Determine the [x, y] coordinate at the center of the cell enclosing the given text.  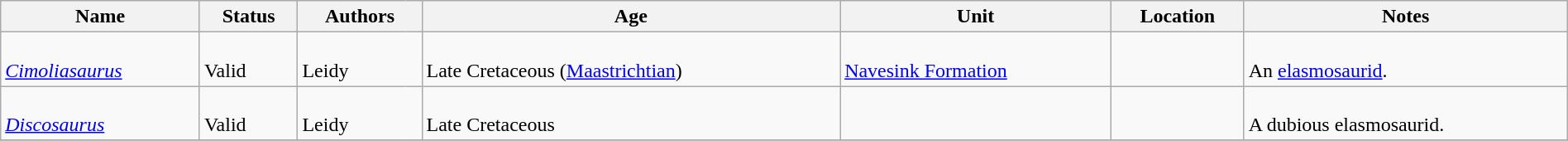
A dubious elasmosaurid. [1406, 113]
Name [101, 17]
Age [631, 17]
Discosaurus [101, 113]
Late Cretaceous (Maastrichtian) [631, 60]
Status [248, 17]
Unit [976, 17]
An elasmosaurid. [1406, 60]
Cimoliasaurus [101, 60]
Notes [1406, 17]
Late Cretaceous [631, 113]
Authors [360, 17]
Navesink Formation [976, 60]
Location [1178, 17]
